Scan for the cell matching the given text and deliver its [X, Y] coordinate at center. 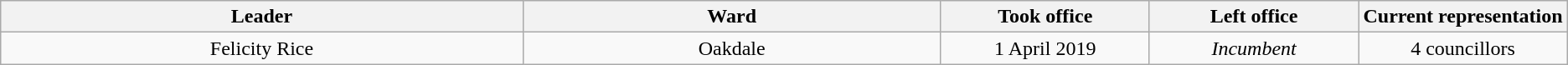
4 councillors [1462, 48]
Oakdale [732, 48]
Ward [732, 17]
Felicity Rice [262, 48]
Took office [1045, 17]
Leader [262, 17]
1 April 2019 [1045, 48]
Left office [1253, 17]
Incumbent [1253, 48]
Current representation [1462, 17]
